Scan for the cell matching the given text and deliver its [X, Y] coordinate at center. 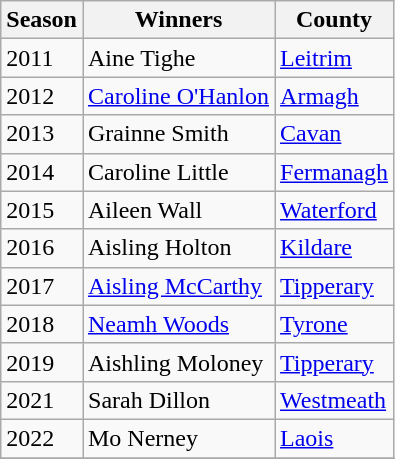
Season [42, 20]
Sarah Dillon [178, 400]
2011 [42, 58]
Waterford [334, 210]
Aisling Holton [178, 248]
2017 [42, 286]
Cavan [334, 134]
2015 [42, 210]
Kildare [334, 248]
Aileen Wall [178, 210]
Caroline O'Hanlon [178, 96]
2021 [42, 400]
2012 [42, 96]
2016 [42, 248]
County [334, 20]
2019 [42, 362]
Mo Nerney [178, 438]
Winners [178, 20]
Neamh Woods [178, 324]
Tyrone [334, 324]
2013 [42, 134]
Aishling Moloney [178, 362]
Grainne Smith [178, 134]
Laois [334, 438]
2014 [42, 172]
Aine Tighe [178, 58]
Aisling McCarthy [178, 286]
Leitrim [334, 58]
2022 [42, 438]
Armagh [334, 96]
Caroline Little [178, 172]
2018 [42, 324]
Fermanagh [334, 172]
Westmeath [334, 400]
